Detect which cell encompasses the target text, then output its (X, Y) center coordinate. 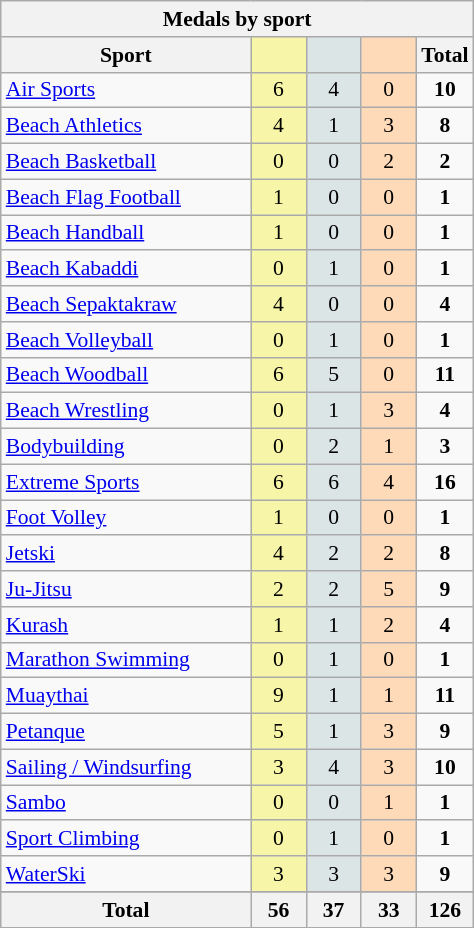
Foot Volley (126, 518)
Beach Basketball (126, 162)
Petanque (126, 732)
Beach Handball (126, 233)
Beach Athletics (126, 126)
Beach Volleyball (126, 340)
Beach Woodball (126, 375)
37 (334, 910)
Jetski (126, 554)
Air Sports (126, 90)
126 (444, 910)
Beach Sepaktakraw (126, 304)
Muaythai (126, 696)
Kurash (126, 625)
Extreme Sports (126, 482)
Beach Kabaddi (126, 269)
Beach Flag Football (126, 197)
Marathon Swimming (126, 660)
WaterSki (126, 874)
Bodybuilding (126, 447)
Sailing / Windsurfing (126, 767)
Medals by sport (238, 19)
33 (388, 910)
Sport Climbing (126, 839)
Sport (126, 55)
16 (444, 482)
Beach Wrestling (126, 411)
Ju-Jitsu (126, 589)
56 (278, 910)
Sambo (126, 803)
